For the text-containing cell, return its midpoint in (X, Y) coordinate format. 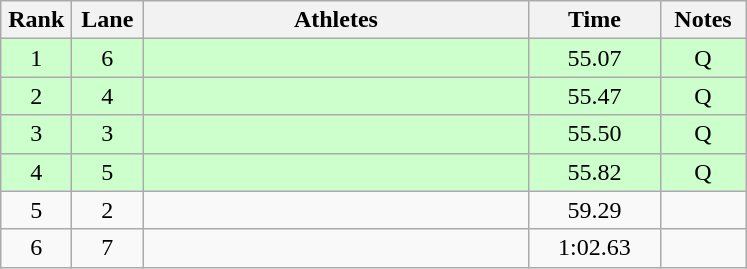
55.82 (594, 172)
59.29 (594, 210)
Athletes (336, 20)
Time (594, 20)
55.50 (594, 134)
7 (108, 248)
55.47 (594, 96)
Lane (108, 20)
1 (36, 58)
Notes (703, 20)
1:02.63 (594, 248)
Rank (36, 20)
55.07 (594, 58)
